Return the (x, y) coordinate for the center point of the cell that contains the specified text.  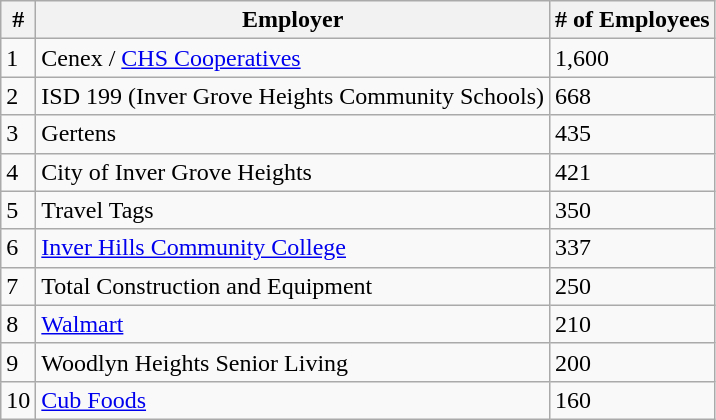
200 (632, 362)
Woodlyn Heights Senior Living (293, 362)
# of Employees (632, 20)
Travel Tags (293, 210)
3 (18, 134)
8 (18, 324)
City of Inver Grove Heights (293, 172)
421 (632, 172)
435 (632, 134)
5 (18, 210)
Walmart (293, 324)
7 (18, 286)
160 (632, 400)
Employer (293, 20)
250 (632, 286)
1,600 (632, 58)
2 (18, 96)
Inver Hills Community College (293, 248)
6 (18, 248)
4 (18, 172)
668 (632, 96)
Total Construction and Equipment (293, 286)
ISD 199 (Inver Grove Heights Community Schools) (293, 96)
350 (632, 210)
10 (18, 400)
# (18, 20)
337 (632, 248)
9 (18, 362)
1 (18, 58)
Cenex / CHS Cooperatives (293, 58)
Cub Foods (293, 400)
Gertens (293, 134)
210 (632, 324)
